Scan for the cell matching the given text and deliver its (X, Y) coordinate at center. 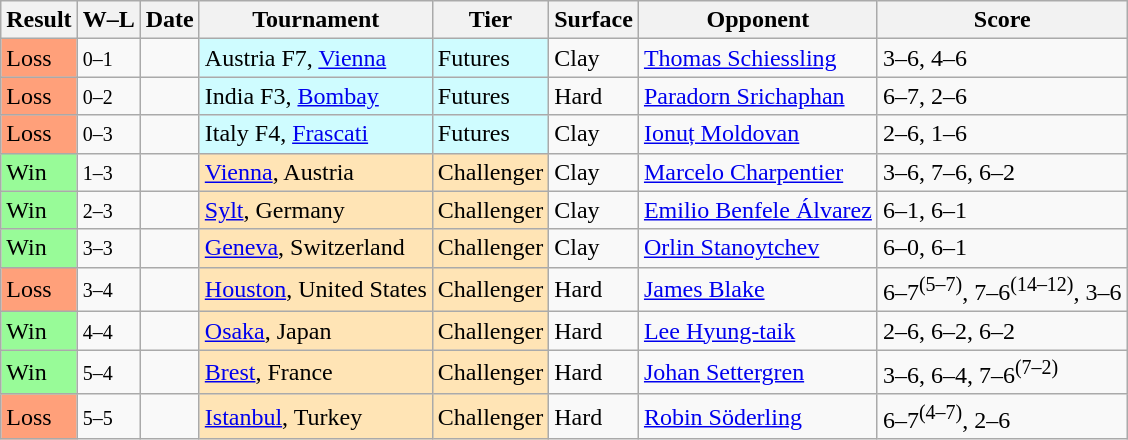
3–6, 6–4, 7–6(7–2) (1002, 372)
6–7(4–7), 2–6 (1002, 416)
2–3 (108, 210)
Italy F4, Frascati (316, 134)
0–2 (108, 96)
5–5 (108, 416)
6–7, 2–6 (1002, 96)
Tournament (316, 20)
Brest, France (316, 372)
2–6, 1–6 (1002, 134)
Houston, United States (316, 290)
Thomas Schiessling (758, 58)
2–6, 6–2, 6–2 (1002, 331)
Ionuț Moldovan (758, 134)
Score (1002, 20)
Geneva, Switzerland (316, 248)
Vienna, Austria (316, 172)
James Blake (758, 290)
4–4 (108, 331)
Opponent (758, 20)
Austria F7, Vienna (316, 58)
Result (39, 20)
1–3 (108, 172)
Johan Settergren (758, 372)
Paradorn Srichaphan (758, 96)
0–1 (108, 58)
Emilio Benfele Álvarez (758, 210)
Orlin Stanoytchev (758, 248)
3–3 (108, 248)
Tier (490, 20)
3–6, 4–6 (1002, 58)
5–4 (108, 372)
6–7(5–7), 7–6(14–12), 3–6 (1002, 290)
0–3 (108, 134)
Surface (594, 20)
Osaka, Japan (316, 331)
6–1, 6–1 (1002, 210)
Sylt, Germany (316, 210)
Marcelo Charpentier (758, 172)
Istanbul, Turkey (316, 416)
India F3, Bombay (316, 96)
3–4 (108, 290)
6–0, 6–1 (1002, 248)
W–L (108, 20)
Robin Söderling (758, 416)
3–6, 7–6, 6–2 (1002, 172)
Lee Hyung-taik (758, 331)
Date (170, 20)
